Locate the cell with the specified text and output its (X, Y) center coordinate. 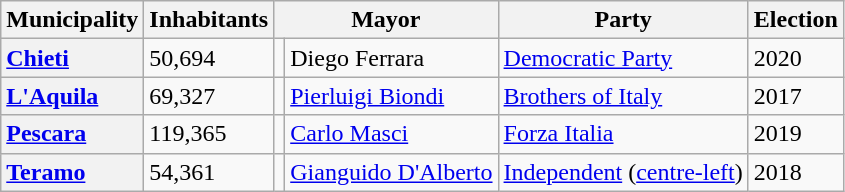
Carlo Masci (392, 134)
Mayor (386, 20)
69,327 (209, 96)
L'Aquila (72, 96)
Teramo (72, 172)
54,361 (209, 172)
Municipality (72, 20)
2019 (796, 134)
Pierluigi Biondi (392, 96)
Election (796, 20)
Gianguido D'Alberto (392, 172)
Inhabitants (209, 20)
2017 (796, 96)
Forza Italia (623, 134)
119,365 (209, 134)
2018 (796, 172)
Brothers of Italy (623, 96)
Democratic Party (623, 58)
Pescara (72, 134)
50,694 (209, 58)
Chieti (72, 58)
2020 (796, 58)
Independent (centre-left) (623, 172)
Diego Ferrara (392, 58)
Party (623, 20)
